Locate the cell with the specified text and output its (X, Y) center coordinate. 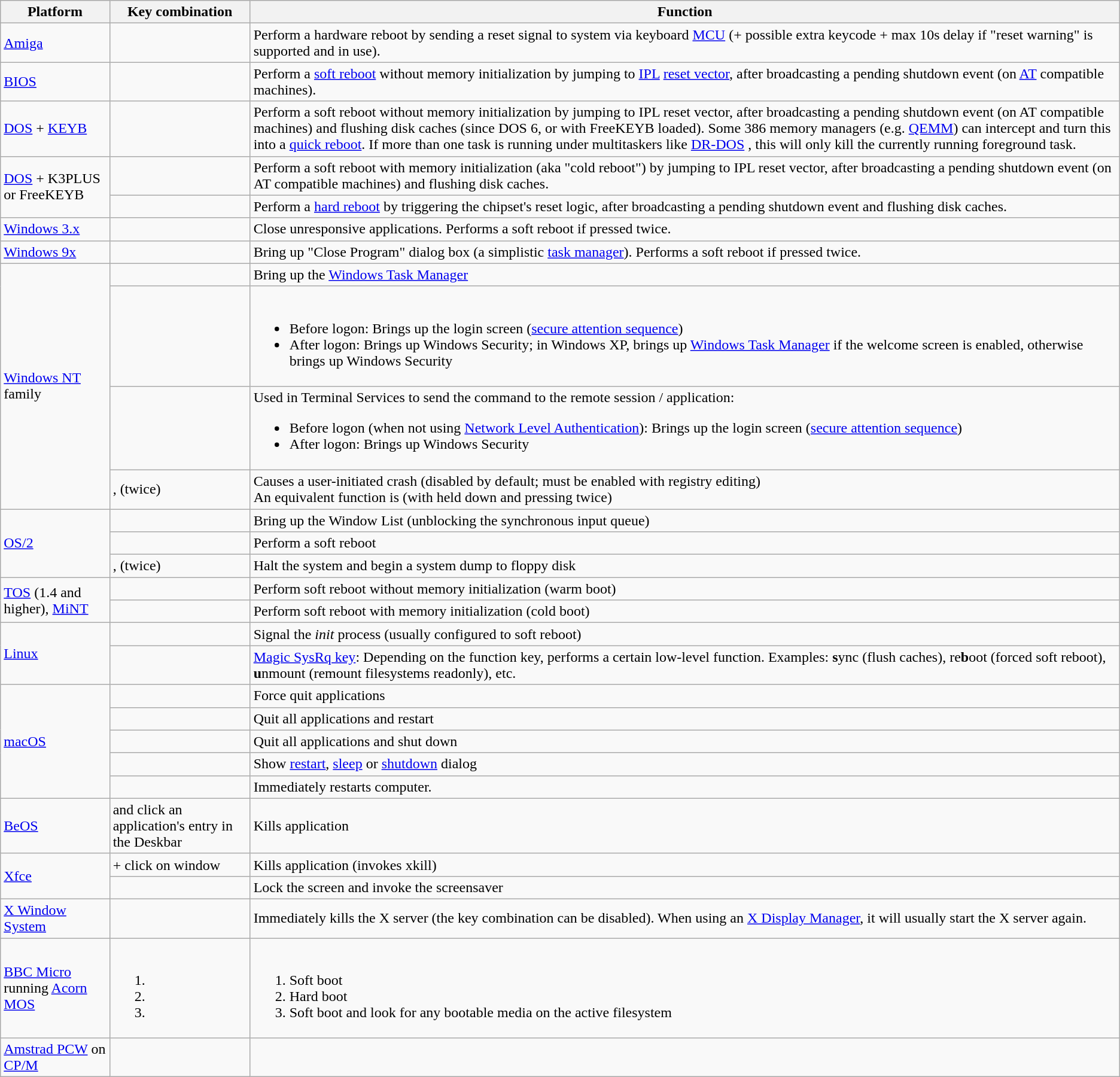
+ click on window (179, 865)
Soft bootHard bootSoft boot and look for any bootable media on the active filesystem (684, 988)
Perform a soft reboot (684, 543)
Amstrad PCW on CP/M (55, 1058)
macOS (55, 741)
Windows 9x (55, 252)
Perform soft reboot with memory initialization (cold boot) (684, 611)
Show restart, sleep or shutdown dialog (684, 764)
Close unresponsive applications. Performs a soft reboot if pressed twice. (684, 229)
Windows 3.x (55, 229)
X Window System (55, 918)
Quit all applications and restart (684, 719)
Xfce (55, 876)
TOS (1.4 and higher), MiNT (55, 600)
Kills application (684, 826)
Quit all applications and shut down (684, 741)
BeOS (55, 826)
Linux (55, 653)
Signal the init process (usually configured to soft reboot) (684, 634)
DOS + KEYB (55, 129)
OS/2 (55, 543)
Perform a hard reboot by triggering the chipset's reset logic, after broadcasting a pending shutdown event and flushing disk caches. (684, 206)
Immediately kills the X server (the key combination can be disabled). When using an X Display Manager, it will usually start the X server again. (684, 918)
and click an application's entry in the Deskbar (179, 826)
BBC Micro running Acorn MOS (55, 988)
Windows NT family (55, 386)
Bring up "Close Program" dialog box (a simplistic task manager). Performs a soft reboot if pressed twice. (684, 252)
Force quit applications (684, 696)
Key combination (179, 12)
Immediately restarts computer. (684, 787)
Halt the system and begin a system dump to floppy disk (684, 566)
BIOS (55, 81)
Amiga (55, 43)
Platform (55, 12)
Perform soft reboot without memory initialization (warm boot) (684, 589)
Function (684, 12)
Bring up the Window List (unblocking the synchronous input queue) (684, 520)
DOS + K3PLUS or FreeKEYB (55, 187)
Kills application (invokes xkill) (684, 865)
Lock the screen and invoke the screensaver (684, 887)
Bring up the Windows Task Manager (684, 275)
